Locate the cell with the specified text and output its [x, y] center coordinate. 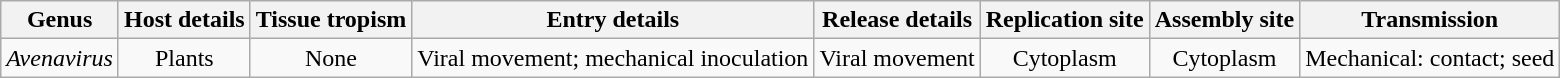
Release details [897, 20]
None [331, 58]
Assembly site [1224, 20]
Genus [60, 20]
Tissue tropism [331, 20]
Plants [184, 58]
Transmission [1430, 20]
Entry details [613, 20]
Host details [184, 20]
Viral movement [897, 58]
Avenavirus [60, 58]
Viral movement; mechanical inoculation [613, 58]
Replication site [1064, 20]
Mechanical: contact; seed [1430, 58]
